Determine the (x, y) coordinate at the center of the cell enclosing the given text.  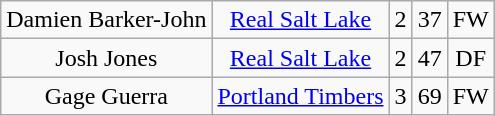
47 (430, 58)
DF (470, 58)
Portland Timbers (300, 96)
Damien Barker-John (106, 20)
Gage Guerra (106, 96)
69 (430, 96)
3 (400, 96)
Josh Jones (106, 58)
37 (430, 20)
